Locate the cell with the specified text and output its (x, y) center coordinate. 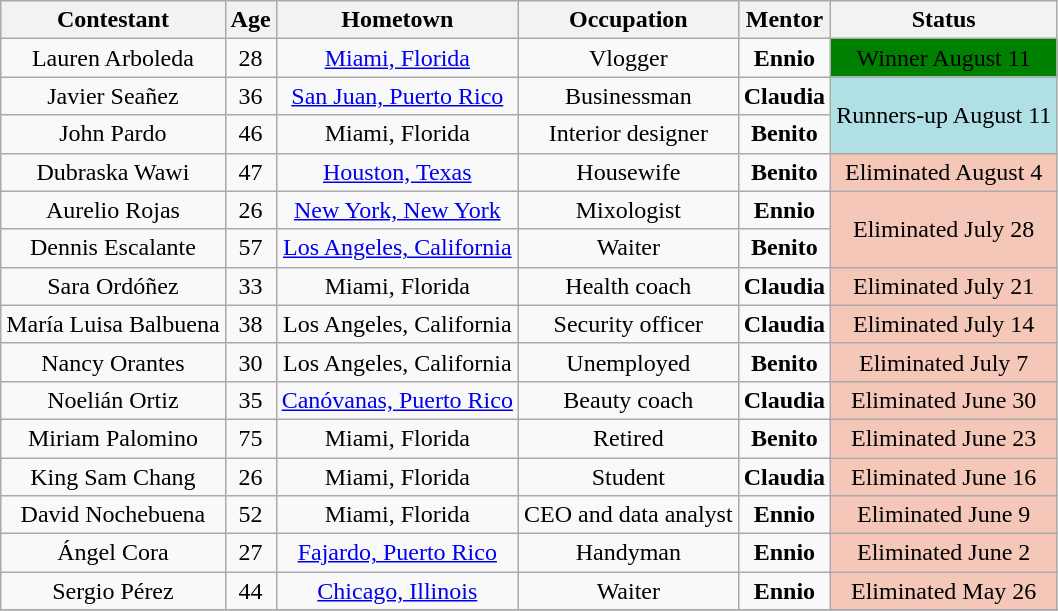
Eliminated June 2 (944, 553)
52 (250, 515)
New York, New York (397, 210)
Winner August 11 (944, 58)
Eliminated July 21 (944, 286)
57 (250, 248)
36 (250, 96)
King Sam Chang (113, 477)
Mixologist (628, 210)
Dennis Escalante (113, 248)
Sergio Pérez (113, 591)
David Nochebuena (113, 515)
33 (250, 286)
Interior designer (628, 134)
Status (944, 20)
Eliminated August 4 (944, 172)
Ángel Cora (113, 553)
46 (250, 134)
Eliminated July 28 (944, 229)
44 (250, 591)
Eliminated June 9 (944, 515)
Security officer (628, 324)
Beauty coach (628, 400)
CEO and data analyst (628, 515)
Eliminated July 7 (944, 362)
Housewife (628, 172)
Aurelio Rojas (113, 210)
Eliminated May 26 (944, 591)
Health coach (628, 286)
Houston, Texas (397, 172)
Vlogger (628, 58)
Chicago, Illinois (397, 591)
Eliminated June 16 (944, 477)
Eliminated June 23 (944, 438)
Eliminated July 14 (944, 324)
Javier Seañez (113, 96)
75 (250, 438)
Sara Ordóñez (113, 286)
Occupation (628, 20)
Nancy Orantes (113, 362)
Age (250, 20)
Hometown (397, 20)
Retired (628, 438)
Canóvanas, Puerto Rico (397, 400)
Student (628, 477)
María Luisa Balbuena (113, 324)
Contestant (113, 20)
38 (250, 324)
Runners-up August 11 (944, 115)
Fajardo, Puerto Rico (397, 553)
Handyman (628, 553)
San Juan, Puerto Rico (397, 96)
Unemployed (628, 362)
27 (250, 553)
Dubraska Wawi (113, 172)
35 (250, 400)
Eliminated June 30 (944, 400)
Businessman (628, 96)
Miriam Palomino (113, 438)
30 (250, 362)
28 (250, 58)
Mentor (784, 20)
John Pardo (113, 134)
Lauren Arboleda (113, 58)
Noelián Ortiz (113, 400)
47 (250, 172)
